Return the [X, Y] coordinate for the center point of the cell that contains the specified text.  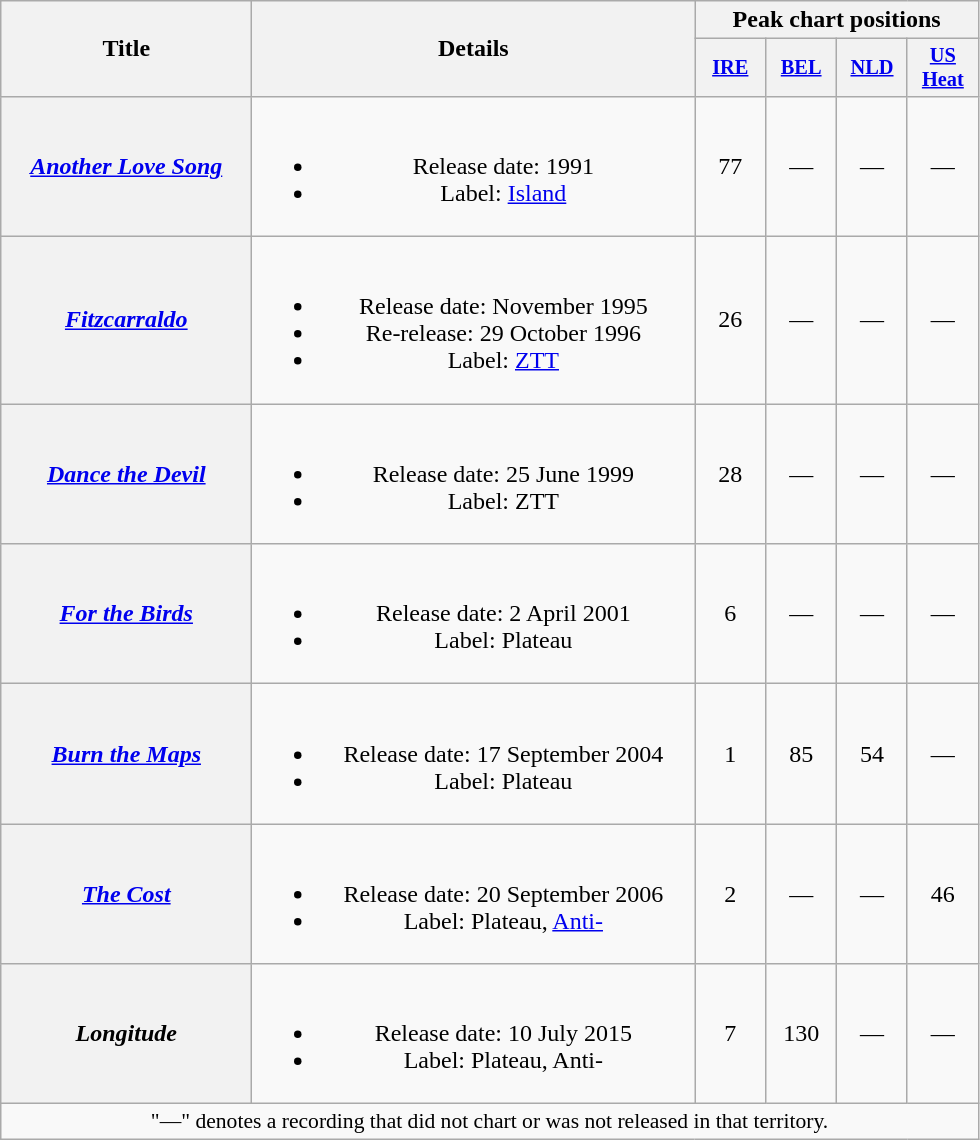
Title [126, 49]
NLD [872, 68]
Longitude [126, 1034]
Release date: 2 April 2001Label: Plateau [474, 614]
26 [730, 320]
Fitzcarraldo [126, 320]
7 [730, 1034]
Another Love Song [126, 166]
Release date: 25 June 1999Label: ZTT [474, 474]
85 [802, 754]
46 [942, 894]
28 [730, 474]
Release date: 1991Label: Island [474, 166]
Burn the Maps [126, 754]
1 [730, 754]
Release date: 17 September 2004Label: Plateau [474, 754]
77 [730, 166]
BEL [802, 68]
Dance the Devil [126, 474]
130 [802, 1034]
Release date: 20 September 2006Label: Plateau, Anti- [474, 894]
54 [872, 754]
"—" denotes a recording that did not chart or was not released in that territory. [490, 1122]
Release date: 10 July 2015Label: Plateau, Anti- [474, 1034]
For the Birds [126, 614]
USHeat [942, 68]
Peak chart positions [836, 20]
2 [730, 894]
6 [730, 614]
Details [474, 49]
IRE [730, 68]
The Cost [126, 894]
Release date: November 1995Re-release: 29 October 1996Label: ZTT [474, 320]
